Search for the cell housing the specified text and yield its (x, y) center coordinate. 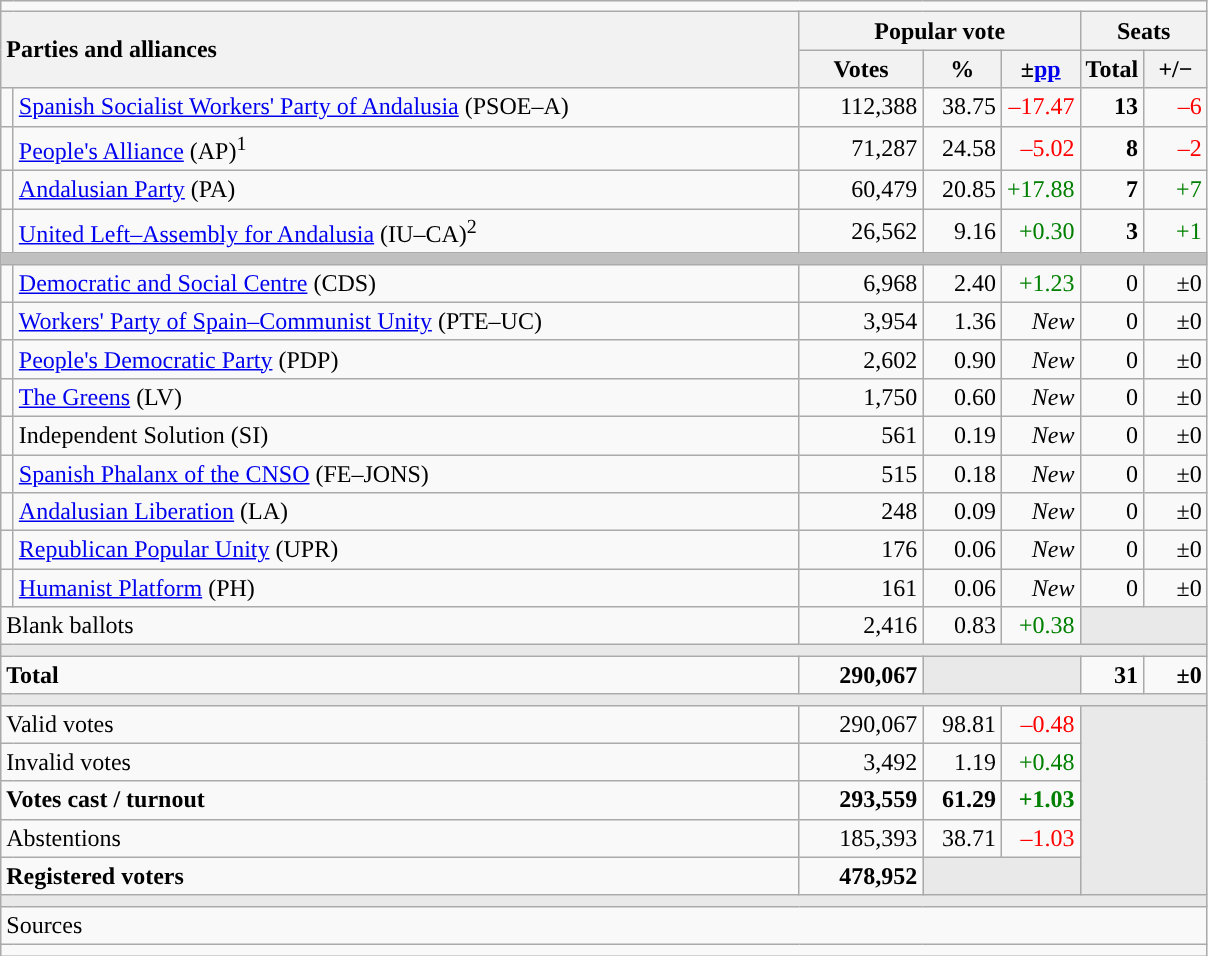
+17.88 (1040, 190)
515 (861, 474)
561 (861, 435)
Humanist Platform (PH) (406, 588)
Republican Popular Unity (UPR) (406, 550)
9.16 (962, 232)
People's Alliance (AP)1 (406, 148)
Blank ballots (400, 626)
3,492 (861, 762)
Seats (1144, 31)
112,388 (861, 107)
–1.03 (1040, 838)
–0.48 (1040, 724)
–6 (1176, 107)
United Left–Assembly for Andalusia (IU–CA)2 (406, 232)
71,287 (861, 148)
Andalusian Party (PA) (406, 190)
26,562 (861, 232)
6,968 (861, 283)
–2 (1176, 148)
+0.38 (1040, 626)
+0.30 (1040, 232)
0.18 (962, 474)
Andalusian Liberation (LA) (406, 512)
3 (1112, 232)
+/− (1176, 69)
0.19 (962, 435)
13 (1112, 107)
1.19 (962, 762)
293,559 (861, 800)
–17.47 (1040, 107)
Abstentions (400, 838)
Votes cast / turnout (400, 800)
0.83 (962, 626)
24.58 (962, 148)
2.40 (962, 283)
38.75 (962, 107)
Invalid votes (400, 762)
248 (861, 512)
0.60 (962, 397)
Spanish Socialist Workers' Party of Andalusia (PSOE–A) (406, 107)
Democratic and Social Centre (CDS) (406, 283)
Registered voters (400, 876)
3,954 (861, 321)
8 (1112, 148)
The Greens (LV) (406, 397)
38.71 (962, 838)
1.36 (962, 321)
±pp (1040, 69)
Popular vote (940, 31)
0.90 (962, 359)
2,416 (861, 626)
+0.48 (1040, 762)
% (962, 69)
–5.02 (1040, 148)
People's Democratic Party (PDP) (406, 359)
478,952 (861, 876)
185,393 (861, 838)
98.81 (962, 724)
+1.03 (1040, 800)
Sources (604, 925)
31 (1112, 675)
Parties and alliances (400, 50)
Independent Solution (SI) (406, 435)
61.29 (962, 800)
20.85 (962, 190)
7 (1112, 190)
161 (861, 588)
2,602 (861, 359)
+1 (1176, 232)
+1.23 (1040, 283)
Workers' Party of Spain–Communist Unity (PTE–UC) (406, 321)
176 (861, 550)
1,750 (861, 397)
Spanish Phalanx of the CNSO (FE–JONS) (406, 474)
+7 (1176, 190)
Valid votes (400, 724)
60,479 (861, 190)
Votes (861, 69)
0.09 (962, 512)
